Provide the [x, y] coordinate of the cell's center where the given text is located.  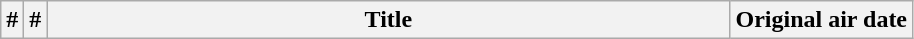
Original air date [822, 20]
Title [388, 20]
